From the cell containing the given text, extract its center point as [X, Y] coordinate. 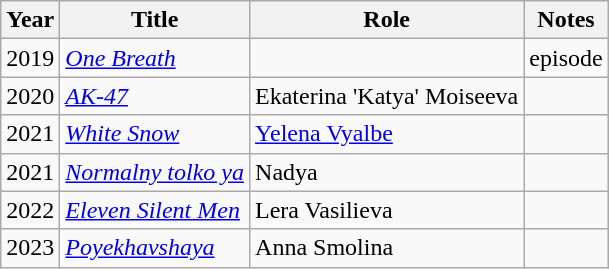
Anna Smolina [387, 248]
Role [387, 20]
One Breath [155, 58]
Notes [566, 20]
episode [566, 58]
AK-47 [155, 96]
Year [30, 20]
Lera Vasilieva [387, 210]
Poyekhavshaya [155, 248]
Yelena Vyalbe [387, 134]
2019 [30, 58]
Title [155, 20]
2020 [30, 96]
2023 [30, 248]
2022 [30, 210]
Eleven Silent Men [155, 210]
Ekaterina 'Katya' Moiseeva [387, 96]
Nadya [387, 172]
Normalny tolko ya [155, 172]
White Snow [155, 134]
